Return [x, y] of the center of cell containing provided text 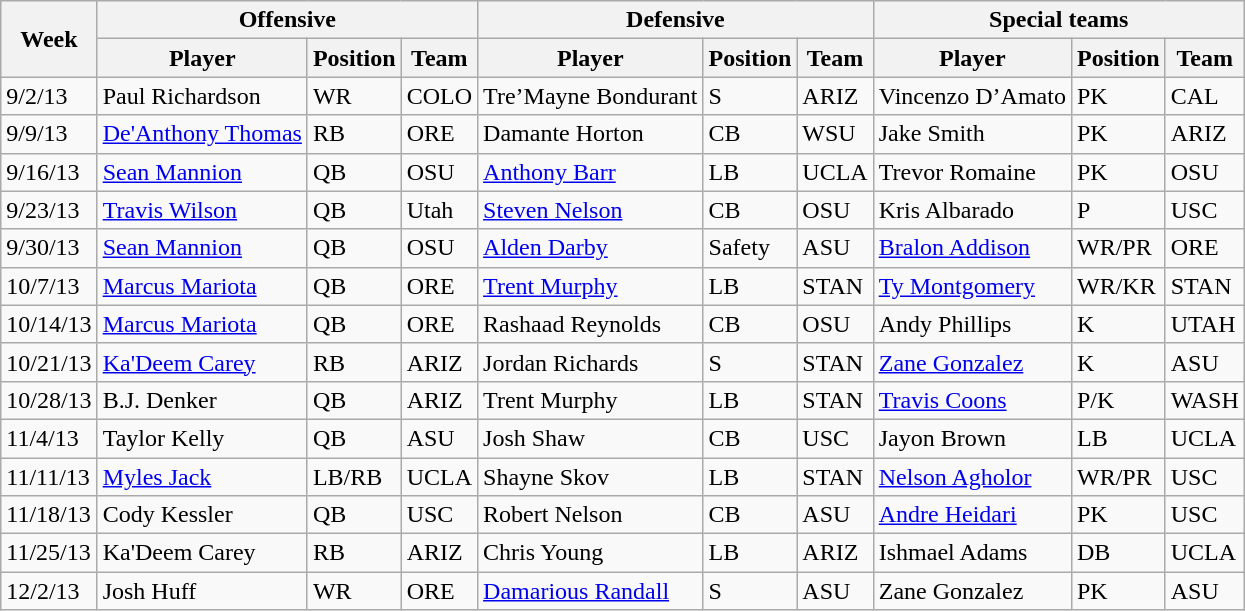
B.J. Denker [202, 400]
Chris Young [590, 553]
Nelson Agholor [972, 477]
9/23/13 [49, 210]
Anthony Barr [590, 172]
Taylor Kelly [202, 438]
Rashaad Reynolds [590, 324]
De'Anthony Thomas [202, 134]
Shayne Skov [590, 477]
Trevor Romaine [972, 172]
Offensive [287, 20]
WSU [835, 134]
Paul Richardson [202, 96]
Defensive [676, 20]
9/9/13 [49, 134]
WR/KR [1118, 286]
11/11/13 [49, 477]
P/K [1118, 400]
Damante Horton [590, 134]
11/18/13 [49, 515]
Robert Nelson [590, 515]
Kris Albarado [972, 210]
Week [49, 39]
Ishmael Adams [972, 553]
Utah [439, 210]
Steven Nelson [590, 210]
Myles Jack [202, 477]
Josh Huff [202, 591]
10/7/13 [49, 286]
Safety [750, 248]
Alden Darby [590, 248]
9/16/13 [49, 172]
Andy Phillips [972, 324]
9/2/13 [49, 96]
Damarious Randall [590, 591]
10/28/13 [49, 400]
COLO [439, 96]
Andre Heidari [972, 515]
LB/RB [354, 477]
Vincenzo D’Amato [972, 96]
11/25/13 [49, 553]
9/30/13 [49, 248]
CAL [1204, 96]
Jake Smith [972, 134]
Ty Montgomery [972, 286]
Jordan Richards [590, 362]
DB [1118, 553]
Jayon Brown [972, 438]
11/4/13 [49, 438]
Travis Wilson [202, 210]
Travis Coons [972, 400]
Bralon Addison [972, 248]
Cody Kessler [202, 515]
10/21/13 [49, 362]
UTAH [1204, 324]
Josh Shaw [590, 438]
Tre’Mayne Bondurant [590, 96]
Special teams [1058, 20]
WASH [1204, 400]
P [1118, 210]
12/2/13 [49, 591]
10/14/13 [49, 324]
